Pinpoint the cell where the given text exists, returning its (X, Y) midpoint coordinate. 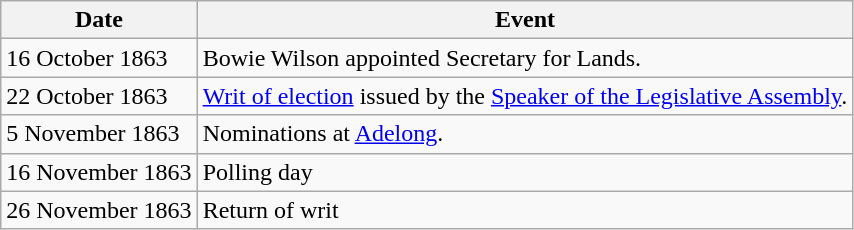
5 November 1863 (99, 134)
Return of writ (525, 210)
26 November 1863 (99, 210)
Bowie Wilson appointed Secretary for Lands. (525, 58)
Writ of election issued by the Speaker of the Legislative Assembly. (525, 96)
Polling day (525, 172)
16 November 1863 (99, 172)
16 October 1863 (99, 58)
Event (525, 20)
22 October 1863 (99, 96)
Date (99, 20)
Nominations at Adelong. (525, 134)
